From the cell containing the given text, extract its center point as (x, y) coordinate. 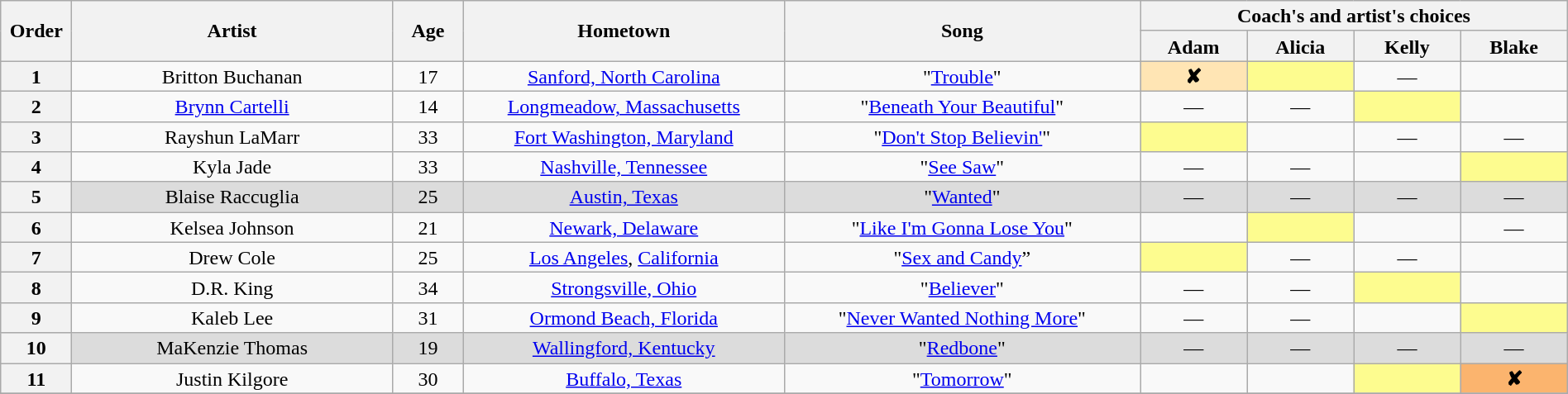
Newark, Delaware (624, 228)
Age (428, 31)
Blake (1513, 46)
"Wanted" (963, 197)
31 (428, 317)
9 (36, 317)
Nashville, Tennessee (624, 167)
19 (428, 349)
"Like I'm Gonna Lose You" (963, 228)
Coach's and artist's choices (1355, 17)
Hometown (624, 31)
Adam (1194, 46)
"Tomorrow" (963, 378)
7 (36, 258)
Justin Kilgore (232, 378)
"Never Wanted Nothing More" (963, 317)
3 (36, 137)
"See Saw" (963, 167)
30 (428, 378)
4 (36, 167)
Longmeadow, Massachusetts (624, 106)
Sanford, North Carolina (624, 76)
MaKenzie Thomas (232, 349)
6 (36, 228)
34 (428, 287)
Brynn Cartelli (232, 106)
2 (36, 106)
Wallingford, Kentucky (624, 349)
Kelly (1408, 46)
11 (36, 378)
14 (428, 106)
D.R. King (232, 287)
Rayshun LaMarr (232, 137)
"Sex and Candy” (963, 258)
"Trouble" (963, 76)
10 (36, 349)
Alicia (1300, 46)
Ormond Beach, Florida (624, 317)
"Beneath Your Beautiful" (963, 106)
8 (36, 287)
Song (963, 31)
21 (428, 228)
5 (36, 197)
Kaleb Lee (232, 317)
Kelsea Johnson (232, 228)
17 (428, 76)
Drew Cole (232, 258)
"Redbone" (963, 349)
Britton Buchanan (232, 76)
Blaise Raccuglia (232, 197)
Fort Washington, Maryland (624, 137)
Buffalo, Texas (624, 378)
1 (36, 76)
Order (36, 31)
"Believer" (963, 287)
Artist (232, 31)
Los Angeles, California (624, 258)
Austin, Texas (624, 197)
Strongsville, Ohio (624, 287)
"Don't Stop Believin'" (963, 137)
Kyla Jade (232, 167)
